From the cell containing the given text, extract its center point as [X, Y] coordinate. 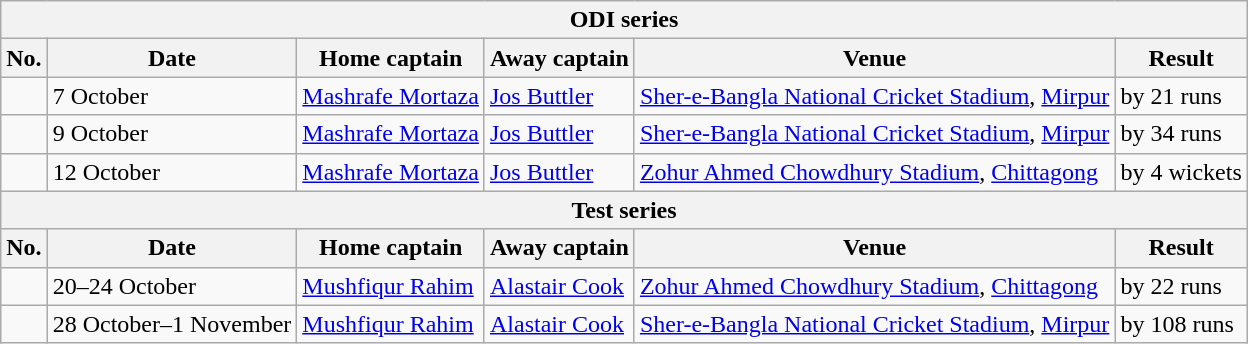
by 34 runs [1181, 134]
20–24 October [172, 286]
by 22 runs [1181, 286]
ODI series [624, 20]
Test series [624, 210]
by 4 wickets [1181, 172]
by 21 runs [1181, 96]
by 108 runs [1181, 324]
12 October [172, 172]
28 October–1 November [172, 324]
7 October [172, 96]
9 October [172, 134]
